Find where the given text appears and provide that cell's center as [x, y] coordinate. 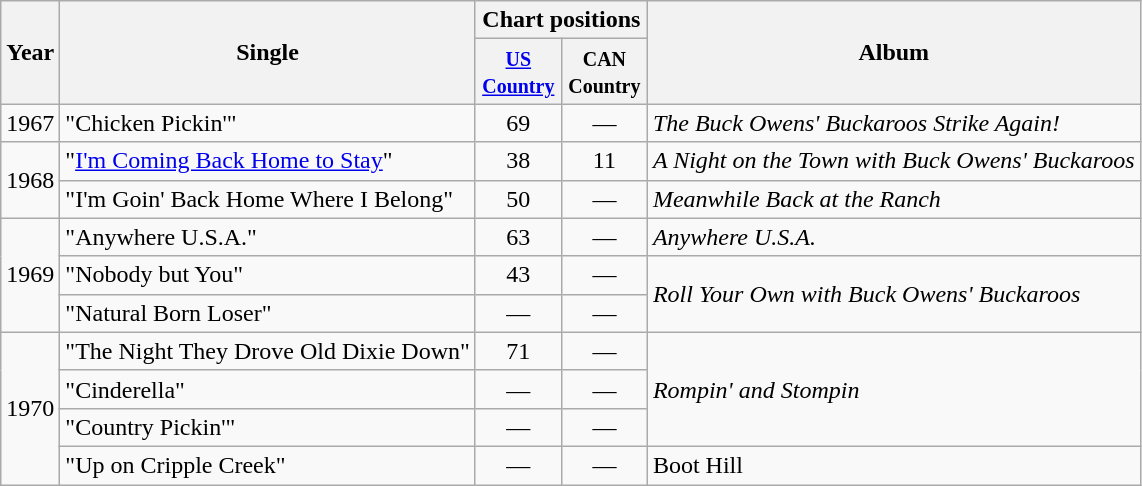
Roll Your Own with Buck Owens' Buckaroos [894, 294]
"Nobody but You" [268, 275]
"I'm Goin' Back Home Where I Belong" [268, 199]
CAN Country [604, 72]
1969 [30, 275]
1970 [30, 408]
11 [604, 161]
1967 [30, 123]
"The Night They Drove Old Dixie Down" [268, 351]
71 [518, 351]
"Country Pickin'" [268, 427]
Rompin' and Stompin [894, 389]
"Cinderella" [268, 389]
The Buck Owens' Buckaroos Strike Again! [894, 123]
"Up on Cripple Creek" [268, 465]
"Chicken Pickin'" [268, 123]
69 [518, 123]
"I'm Coming Back Home to Stay" [268, 161]
1968 [30, 180]
43 [518, 275]
Meanwhile Back at the Ranch [894, 199]
Chart positions [561, 20]
63 [518, 237]
Year [30, 52]
Boot Hill [894, 465]
Album [894, 52]
50 [518, 199]
A Night on the Town with Buck Owens' Buckaroos [894, 161]
Single [268, 52]
38 [518, 161]
US Country [518, 72]
"Anywhere U.S.A." [268, 237]
"Natural Born Loser" [268, 313]
Anywhere U.S.A. [894, 237]
